Determine the (x, y) coordinate at the center of the cell enclosing the given text.  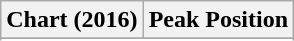
Peak Position (218, 20)
Chart (2016) (72, 20)
